Find where the given text appears and provide that cell's center as [x, y] coordinate. 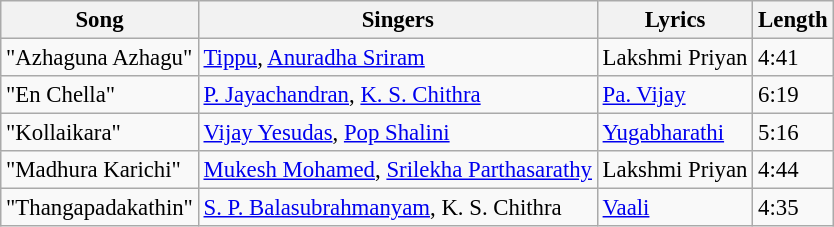
"Kollaikara" [100, 133]
P. Jayachandran, K. S. Chithra [398, 95]
Tippu, Anuradha Sriram [398, 58]
Vaali [675, 208]
S. P. Balasubrahmanyam, K. S. Chithra [398, 208]
Yugabharathi [675, 133]
"Thangapadakathin" [100, 208]
Vijay Yesudas, Pop Shalini [398, 133]
Mukesh Mohamed, Srilekha Parthasarathy [398, 170]
Song [100, 20]
5:16 [793, 133]
Length [793, 20]
"Azhaguna Azhagu" [100, 58]
Singers [398, 20]
"Madhura Karichi" [100, 170]
6:19 [793, 95]
4:35 [793, 208]
4:41 [793, 58]
Pa. Vijay [675, 95]
4:44 [793, 170]
"En Chella" [100, 95]
Lyrics [675, 20]
